Determine the (x, y) coordinate at the center of the cell enclosing the given text.  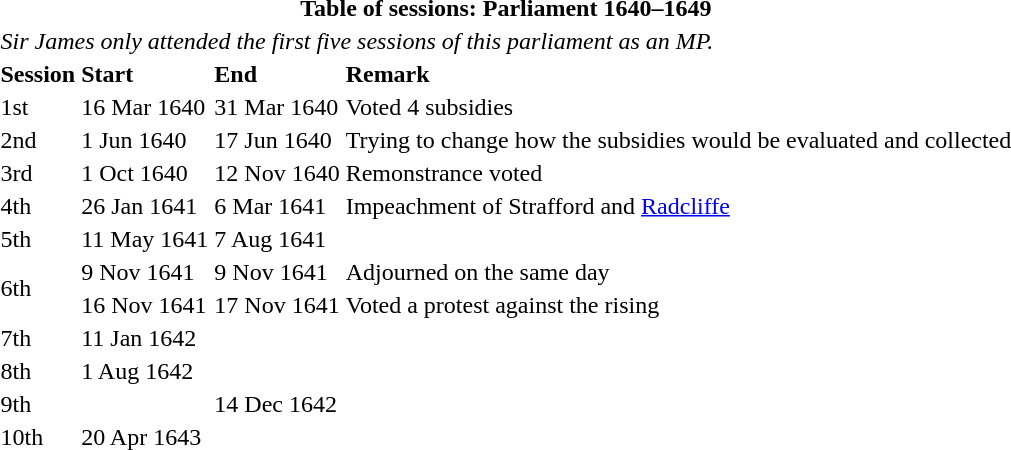
16 Mar 1640 (145, 107)
12 Nov 1640 (277, 173)
6 Mar 1641 (277, 206)
11 Jan 1642 (145, 338)
16 Nov 1641 (145, 305)
11 May 1641 (145, 239)
7 Aug 1641 (277, 239)
1 Jun 1640 (145, 140)
1 Aug 1642 (145, 371)
17 Nov 1641 (277, 305)
26 Jan 1641 (145, 206)
17 Jun 1640 (277, 140)
14 Dec 1642 (277, 404)
Start (145, 74)
31 Mar 1640 (277, 107)
End (277, 74)
1 Oct 1640 (145, 173)
